Return (x, y) of the center of cell containing provided text 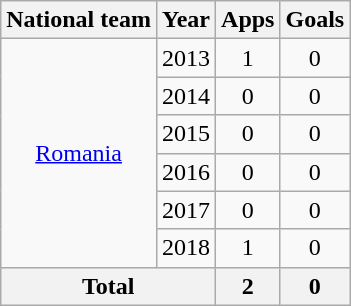
Year (186, 20)
Apps (248, 20)
2016 (186, 172)
Romania (79, 153)
Total (108, 286)
2014 (186, 96)
2013 (186, 58)
2018 (186, 248)
National team (79, 20)
2 (248, 286)
Goals (315, 20)
2015 (186, 134)
2017 (186, 210)
